For the text-containing cell, return its midpoint in [X, Y] coordinate format. 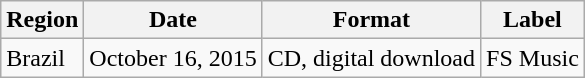
Date [173, 20]
CD, digital download [371, 58]
FS Music [533, 58]
Format [371, 20]
October 16, 2015 [173, 58]
Region [42, 20]
Label [533, 20]
Brazil [42, 58]
